Extract the [x, y] coordinate from the center of the cell holding the provided text.  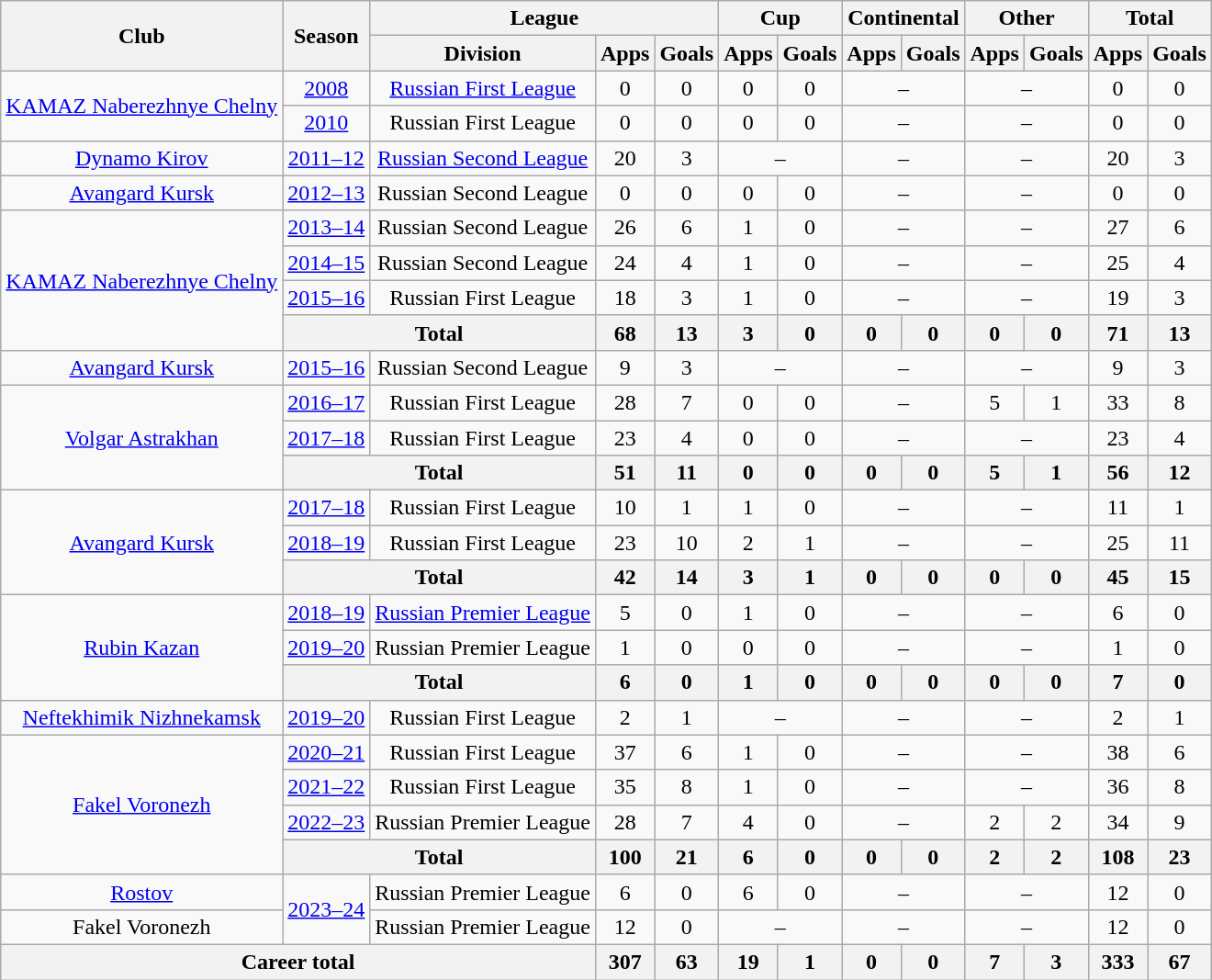
18 [624, 298]
333 [1117, 962]
34 [1117, 822]
2011–12 [327, 158]
42 [624, 578]
45 [1117, 578]
27 [1117, 228]
League [544, 18]
Rubin Kazan [141, 648]
15 [1180, 578]
68 [624, 332]
35 [624, 787]
14 [687, 578]
Volgar Astrakhan [141, 437]
21 [687, 857]
2023–24 [327, 909]
2013–14 [327, 228]
2008 [327, 88]
Career total [298, 962]
2020–21 [327, 752]
2022–23 [327, 822]
2021–22 [327, 787]
51 [624, 473]
Season [327, 36]
Cup [780, 18]
Division [483, 53]
Other [1027, 18]
Rostov [141, 892]
36 [1117, 787]
Club [141, 36]
100 [624, 857]
26 [624, 228]
37 [624, 752]
Neftekhimik Nizhnekamsk [141, 717]
307 [624, 962]
33 [1117, 402]
2014–15 [327, 263]
63 [687, 962]
67 [1180, 962]
38 [1117, 752]
2012–13 [327, 193]
2010 [327, 123]
Dynamo Kirov [141, 158]
56 [1117, 473]
24 [624, 263]
2016–17 [327, 402]
71 [1117, 332]
Continental [903, 18]
108 [1117, 857]
